Extract the (x, y) coordinate from the center of the cell holding the provided text.  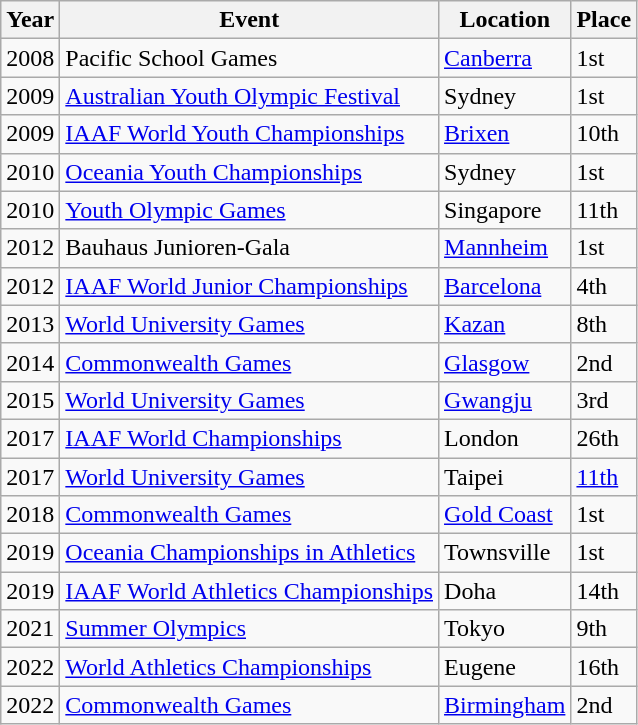
Birmingham (505, 705)
IAAF World Championships (250, 438)
Oceania Championships in Athletics (250, 553)
4th (604, 286)
Brixen (505, 134)
Doha (505, 591)
10th (604, 134)
3rd (604, 400)
Townsville (505, 553)
Gold Coast (505, 515)
2008 (30, 58)
2021 (30, 629)
Barcelona (505, 286)
Eugene (505, 667)
9th (604, 629)
Mannheim (505, 248)
Glasgow (505, 362)
Canberra (505, 58)
8th (604, 324)
14th (604, 591)
Tokyo (505, 629)
Location (505, 20)
Oceania Youth Championships (250, 172)
IAAF World Youth Championships (250, 134)
World Athletics Championships (250, 667)
Kazan (505, 324)
Year (30, 20)
Event (250, 20)
IAAF World Junior Championships (250, 286)
Youth Olympic Games (250, 210)
16th (604, 667)
Pacific School Games (250, 58)
Summer Olympics (250, 629)
2013 (30, 324)
IAAF World Athletics Championships (250, 591)
Australian Youth Olympic Festival (250, 96)
Bauhaus Junioren-Gala (250, 248)
Place (604, 20)
26th (604, 438)
2015 (30, 400)
Taipei (505, 477)
Singapore (505, 210)
2018 (30, 515)
Gwangju (505, 400)
London (505, 438)
2014 (30, 362)
